Determine the [X, Y] coordinate at the center of the cell enclosing the given text.  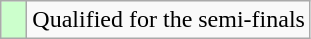
Qualified for the semi-finals [169, 20]
